Output the (x, y) coordinate of the center of the cell containing the given text.  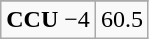
60.5 (122, 20)
CCU −4 (48, 20)
